Find where the given text appears and provide that cell's center as [x, y] coordinate. 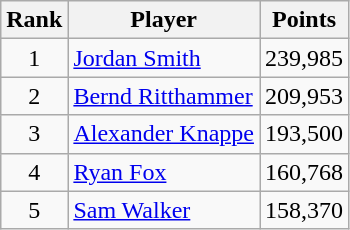
193,500 [304, 134]
5 [34, 210]
Bernd Ritthammer [164, 96]
Points [304, 20]
239,985 [304, 58]
3 [34, 134]
4 [34, 172]
1 [34, 58]
160,768 [304, 172]
Jordan Smith [164, 58]
Ryan Fox [164, 172]
Player [164, 20]
Alexander Knappe [164, 134]
158,370 [304, 210]
Sam Walker [164, 210]
209,953 [304, 96]
Rank [34, 20]
2 [34, 96]
